Search for the cell housing the specified text and yield its [X, Y] center coordinate. 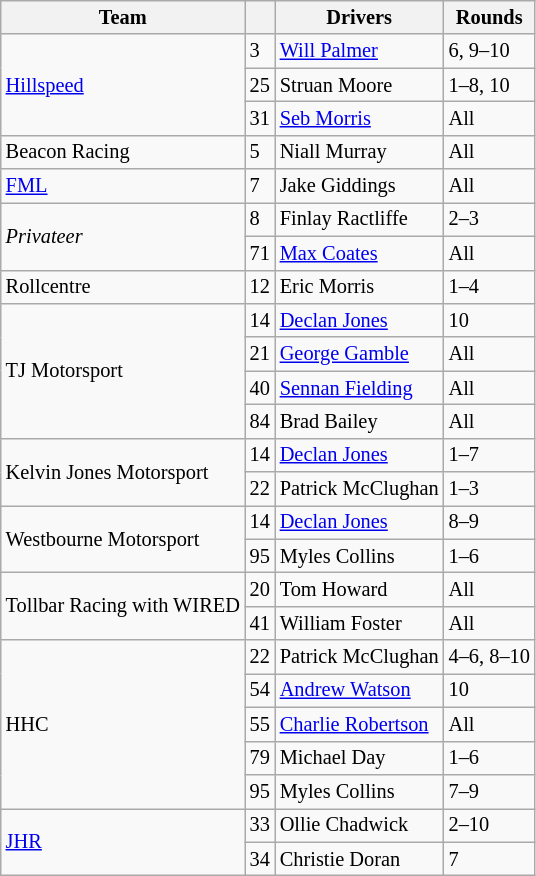
12 [260, 287]
7–9 [490, 791]
1–8, 10 [490, 85]
55 [260, 724]
Michael Day [360, 758]
1–7 [490, 455]
20 [260, 589]
31 [260, 118]
Westbourne Motorsport [123, 538]
Team [123, 17]
Sennan Fielding [360, 388]
Seb Morris [360, 118]
Brad Bailey [360, 421]
8 [260, 219]
4–6, 8–10 [490, 657]
Andrew Watson [360, 690]
Kelvin Jones Motorsport [123, 472]
Tollbar Racing with WIRED [123, 606]
6, 9–10 [490, 51]
Rounds [490, 17]
Eric Morris [360, 287]
Ollie Chadwick [360, 825]
3 [260, 51]
8–9 [490, 522]
41 [260, 623]
HHC [123, 724]
Max Coates [360, 253]
79 [260, 758]
Jake Giddings [360, 186]
Hillspeed [123, 84]
34 [260, 859]
21 [260, 354]
2–10 [490, 825]
54 [260, 690]
Tom Howard [360, 589]
Niall Murray [360, 152]
Charlie Robertson [360, 724]
George Gamble [360, 354]
84 [260, 421]
Drivers [360, 17]
Privateer [123, 236]
William Foster [360, 623]
Struan Moore [360, 85]
40 [260, 388]
Christie Doran [360, 859]
71 [260, 253]
Beacon Racing [123, 152]
2–3 [490, 219]
1–3 [490, 489]
5 [260, 152]
FML [123, 186]
JHR [123, 842]
1–4 [490, 287]
TJ Motorsport [123, 370]
25 [260, 85]
33 [260, 825]
Rollcentre [123, 287]
Finlay Ractliffe [360, 219]
Will Palmer [360, 51]
